Find where the given text appears and provide that cell's center as [x, y] coordinate. 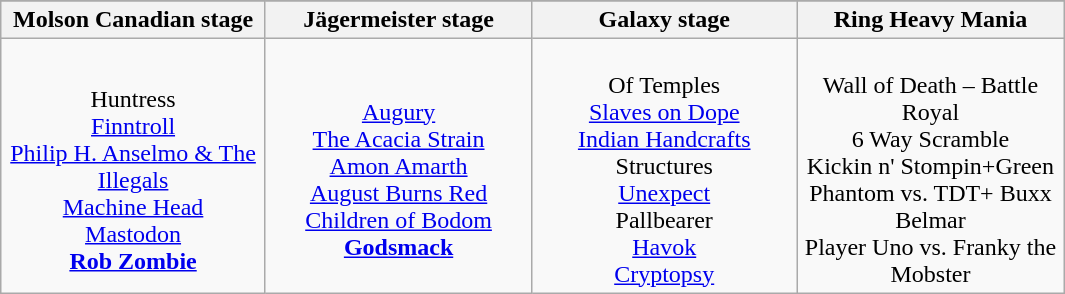
Molson Canadian stage [134, 20]
Huntress Finntroll Philip H. Anselmo & The Illegals Machine Head Mastodon Rob Zombie [134, 166]
Of Temples Slaves on Dope Indian Handcrafts Structures Unexpect Pallbearer Havok Cryptopsy [664, 166]
Jägermeister stage [398, 20]
Wall of Death – Battle Royal 6 Way Scramble Kickin n' Stompin+Green Phantom vs. TDT+ Buxx Belmar Player Uno vs. Franky the Mobster [931, 166]
Ring Heavy Mania [931, 20]
Augury The Acacia Strain Amon Amarth August Burns Red Children of Bodom Godsmack [398, 166]
Galaxy stage [664, 20]
